Locate the cell with the specified text and output its (x, y) center coordinate. 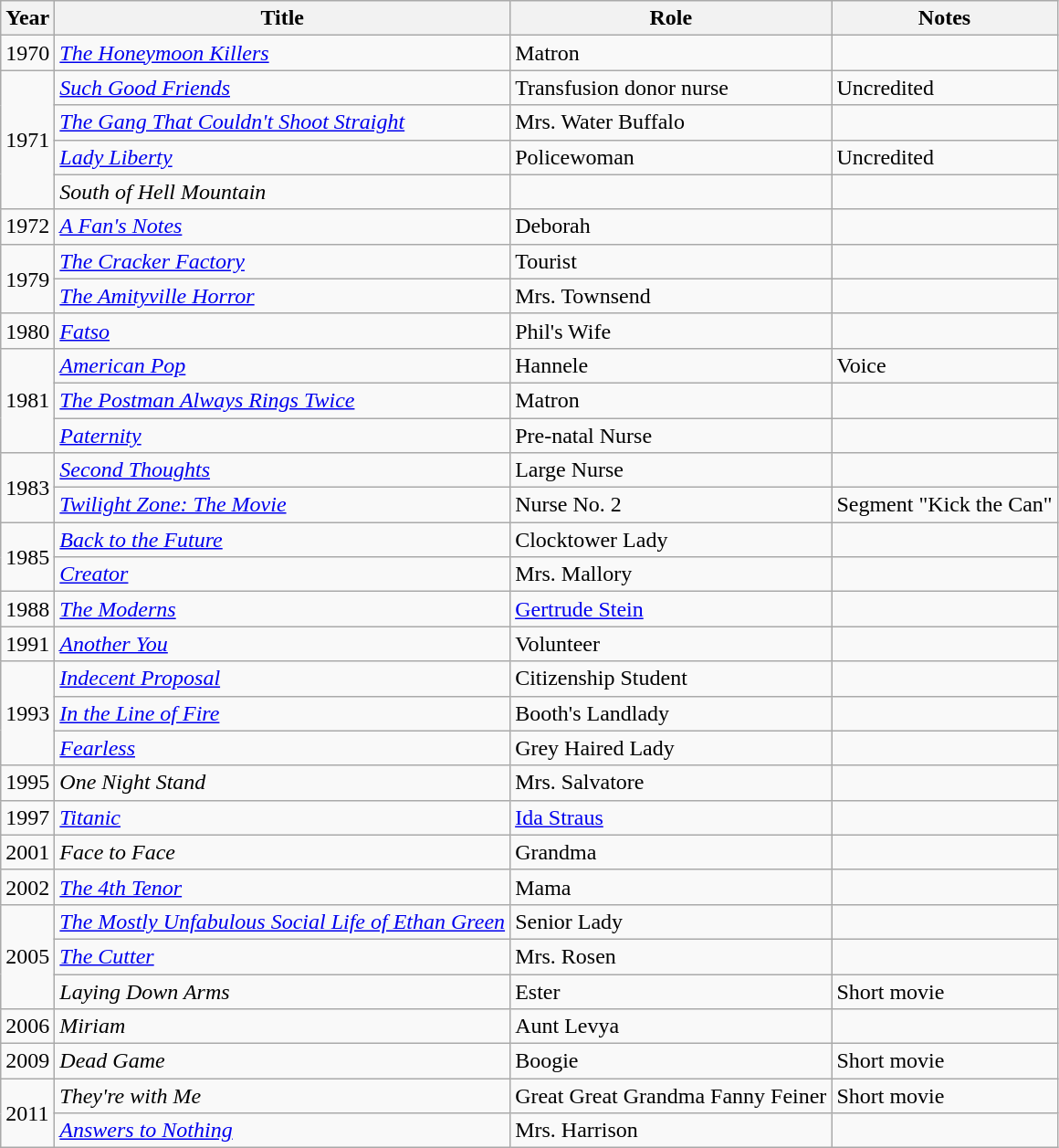
Back to the Future (283, 540)
1970 (27, 53)
Notes (944, 18)
One Night Stand (283, 783)
Mrs. Rosen (671, 956)
Voice (944, 365)
Hannele (671, 365)
2009 (27, 1061)
1971 (27, 140)
Fearless (283, 748)
Phil's Wife (671, 331)
1995 (27, 783)
1988 (27, 609)
Face to Face (283, 852)
Grandma (671, 852)
Mama (671, 887)
They're with Me (283, 1096)
In the Line of Fire (283, 713)
Year (27, 18)
Policewoman (671, 157)
The Amityville Horror (283, 296)
1985 (27, 557)
2011 (27, 1113)
Senior Lady (671, 922)
1991 (27, 644)
1983 (27, 488)
A Fan's Notes (283, 226)
Mrs. Mallory (671, 574)
Second Thoughts (283, 470)
Aunt Levya (671, 1027)
1981 (27, 400)
Role (671, 18)
South of Hell Mountain (283, 192)
Lady Liberty (283, 157)
Clocktower Lady (671, 540)
The Cracker Factory (283, 261)
The Gang That Couldn't Shoot Straight (283, 122)
Tourist (671, 261)
Mrs. Salvatore (671, 783)
The 4th Tenor (283, 887)
The Postman Always Rings Twice (283, 400)
2002 (27, 887)
Boogie (671, 1061)
Segment "Kick the Can" (944, 505)
The Honeymoon Killers (283, 53)
Miriam (283, 1027)
1972 (27, 226)
Dead Game (283, 1061)
Titanic (283, 817)
2005 (27, 956)
Great Great Grandma Fanny Feiner (671, 1096)
Fatso (283, 331)
Pre-natal Nurse (671, 436)
1993 (27, 713)
Grey Haired Lady (671, 748)
Mrs. Water Buffalo (671, 122)
Nurse No. 2 (671, 505)
Indecent Proposal (283, 679)
Paternity (283, 436)
Deborah (671, 226)
Such Good Friends (283, 88)
Gertrude Stein (671, 609)
Laying Down Arms (283, 991)
Title (283, 18)
Another You (283, 644)
Creator (283, 574)
2001 (27, 852)
1997 (27, 817)
Answers to Nothing (283, 1131)
Ester (671, 991)
Ida Straus (671, 817)
Booth's Landlady (671, 713)
1979 (27, 279)
The Cutter (283, 956)
2006 (27, 1027)
The Mostly Unfabulous Social Life of Ethan Green (283, 922)
1980 (27, 331)
Volunteer (671, 644)
Mrs. Harrison (671, 1131)
American Pop (283, 365)
Twilight Zone: The Movie (283, 505)
Citizenship Student (671, 679)
The Moderns (283, 609)
Transfusion donor nurse (671, 88)
Large Nurse (671, 470)
Mrs. Townsend (671, 296)
